Return (X, Y) of the center of cell containing provided text 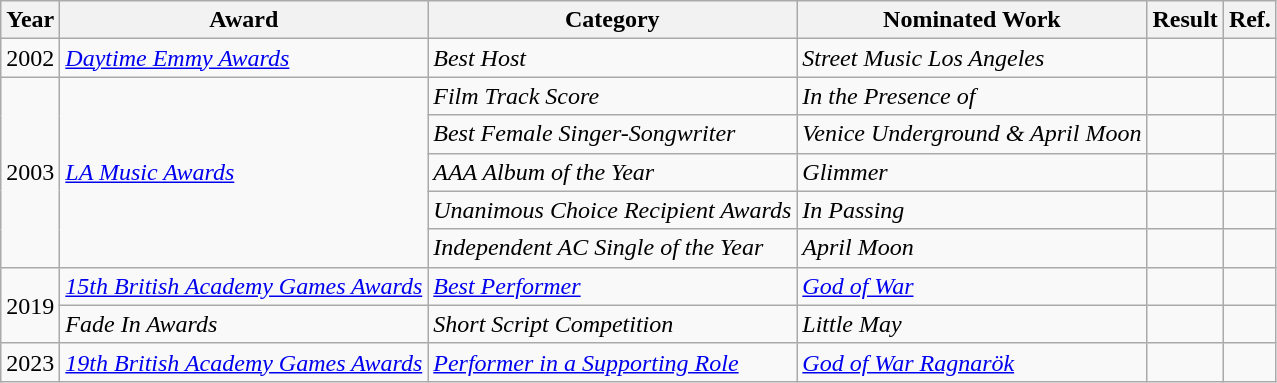
Best Female Singer-Songwriter (612, 134)
Daytime Emmy Awards (244, 58)
God of War Ragnarök (972, 362)
In the Presence of (972, 96)
Performer in a Supporting Role (612, 362)
Fade In Awards (244, 324)
19th British Academy Games Awards (244, 362)
Independent AC Single of the Year (612, 248)
LA Music Awards (244, 172)
Unanimous Choice Recipient Awards (612, 210)
2023 (30, 362)
God of War (972, 286)
Category (612, 20)
Short Script Competition (612, 324)
Best Host (612, 58)
April Moon (972, 248)
Ref. (1250, 20)
2002 (30, 58)
In Passing (972, 210)
15th British Academy Games Awards (244, 286)
Venice Underground & April Moon (972, 134)
Result (1185, 20)
Film Track Score (612, 96)
2003 (30, 172)
Street Music Los Angeles (972, 58)
Best Performer (612, 286)
Nominated Work (972, 20)
Little May (972, 324)
AAA Album of the Year (612, 172)
Year (30, 20)
Award (244, 20)
2019 (30, 305)
Glimmer (972, 172)
